Locate the cell with the specified text and output its (X, Y) center coordinate. 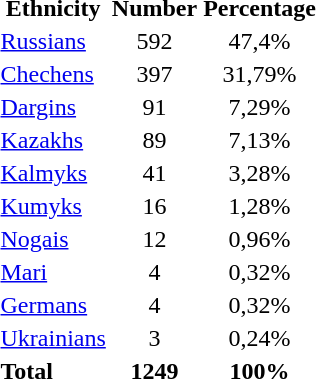
89 (154, 140)
592 (154, 41)
397 (154, 74)
3 (154, 338)
41 (154, 173)
16 (154, 206)
91 (154, 107)
12 (154, 239)
